Locate the cell with the specified text and output its (x, y) center coordinate. 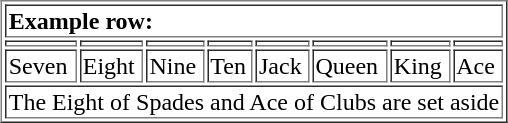
Example row: (254, 20)
Nine (175, 66)
Ten (230, 66)
Jack (282, 66)
Ace (478, 66)
King (420, 66)
Seven (42, 66)
The Eight of Spades and Ace of Clubs are set aside (254, 102)
Eight (112, 66)
Queen (350, 66)
